Extract the [x, y] coordinate from the center of the cell holding the provided text.  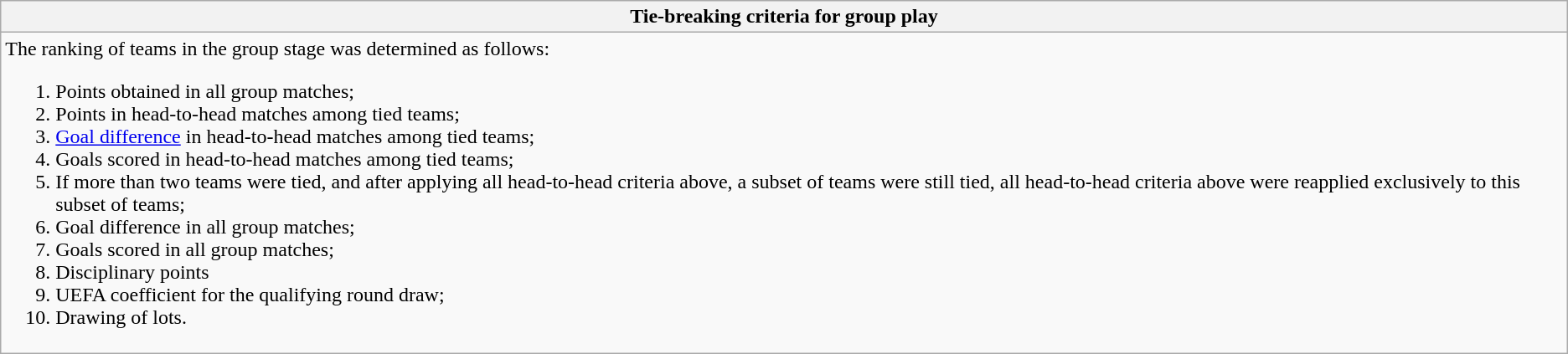
Tie-breaking criteria for group play [784, 17]
